Identify which cell holds the provided text, then report its (X, Y) central coordinate. 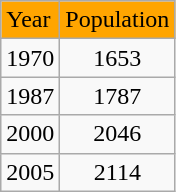
2114 (118, 172)
1987 (30, 96)
Year (30, 20)
1653 (118, 58)
2005 (30, 172)
1970 (30, 58)
2000 (30, 134)
Population (118, 20)
2046 (118, 134)
1787 (118, 96)
